Return the [x, y] coordinate for the center point of the cell that contains the specified text.  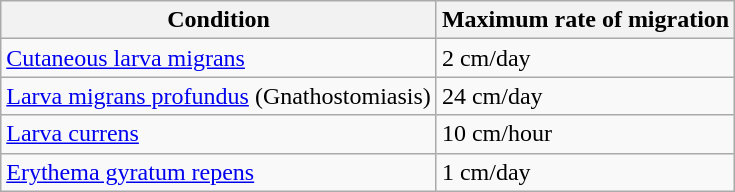
2 cm/day [585, 58]
10 cm/hour [585, 134]
Maximum rate of migration [585, 20]
Condition [219, 20]
Erythema gyratum repens [219, 172]
Larva currens [219, 134]
1 cm/day [585, 172]
24 cm/day [585, 96]
Larva migrans profundus (Gnathostomiasis) [219, 96]
Cutaneous larva migrans [219, 58]
